Scan for the cell matching the given text and deliver its (X, Y) coordinate at center. 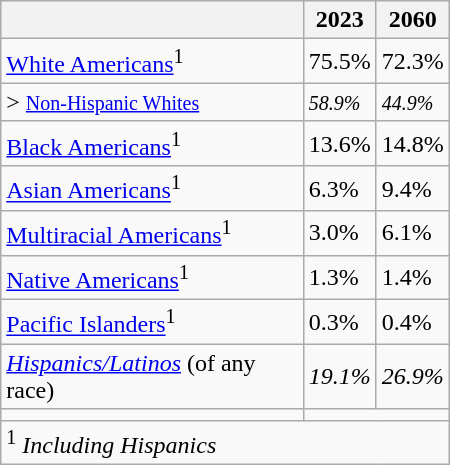
58.9% (340, 102)
1.3% (340, 278)
Native Americans1 (152, 278)
Pacific Islanders1 (152, 322)
Hispanics/Latinos (of any race) (152, 376)
9.4% (412, 188)
13.6% (340, 144)
19.1% (340, 376)
6.3% (340, 188)
0.4% (412, 322)
14.8% (412, 144)
44.9% (412, 102)
Asian Americans1 (152, 188)
White Americans1 (152, 62)
26.9% (412, 376)
72.3% (412, 62)
2023 (340, 20)
75.5% (340, 62)
> Non-Hispanic Whites (152, 102)
6.1% (412, 234)
3.0% (340, 234)
Black Americans1 (152, 144)
2060 (412, 20)
1.4% (412, 278)
Multiracial Americans1 (152, 234)
0.3% (340, 322)
1 Including Hispanics (225, 442)
